Identify which cell holds the provided text, then report its (X, Y) central coordinate. 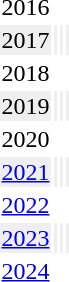
2020 (26, 139)
2023 (26, 238)
2017 (26, 40)
2022 (26, 205)
2019 (26, 106)
2018 (26, 73)
2021 (26, 172)
